Find where the given text appears and provide that cell's center as (X, Y) coordinate. 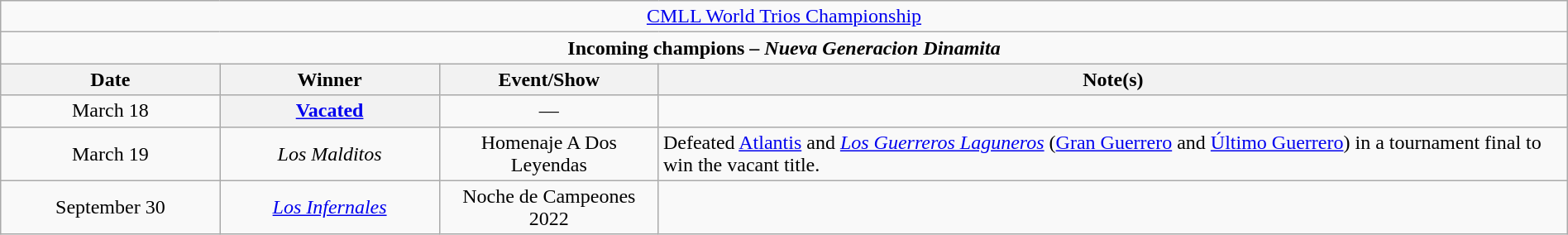
Defeated Atlantis and Los Guerreros Laguneros (Gran Guerrero and Último Guerrero) in a tournament final to win the vacant title. (1113, 154)
September 30 (111, 207)
Note(s) (1113, 79)
March 19 (111, 154)
Event/Show (549, 79)
Homenaje A Dos Leyendas (549, 154)
March 18 (111, 111)
Vacated (329, 111)
— (549, 111)
CMLL World Trios Championship (784, 17)
Winner (329, 79)
Noche de Campeones 2022 (549, 207)
Date (111, 79)
Los Malditos (329, 154)
Incoming champions – Nueva Generacion Dinamita (784, 48)
Los Infernales (329, 207)
